Provide the (X, Y) coordinate of the cell's center where the given text is located.  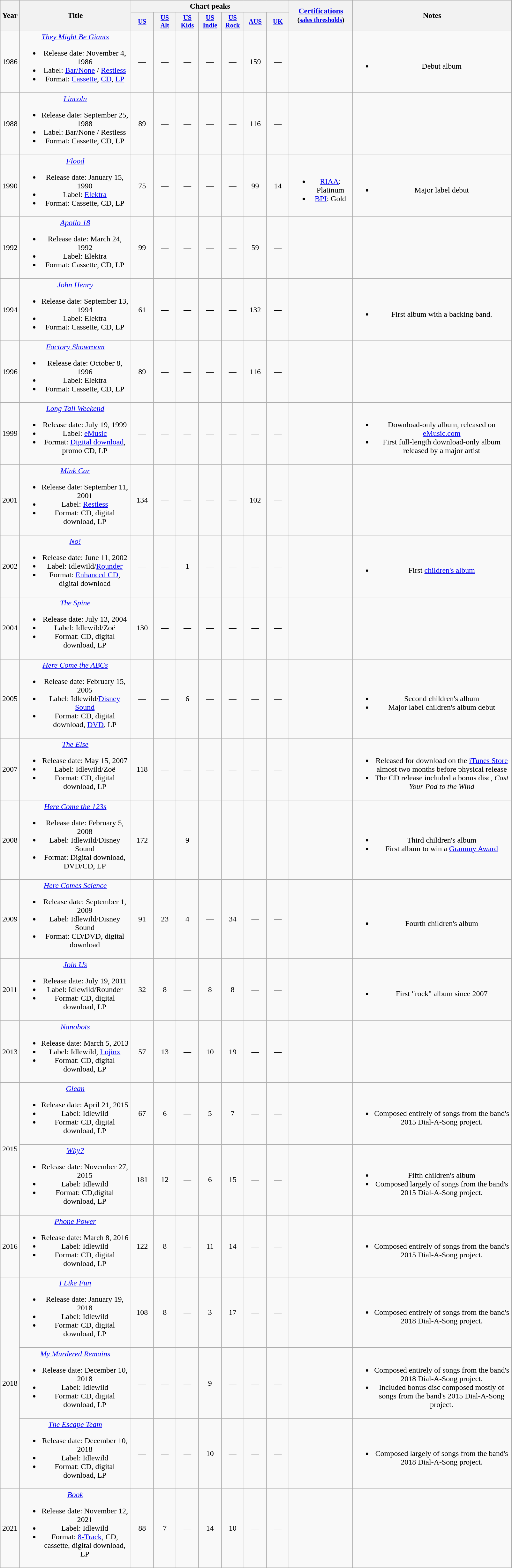
Third children's albumFirst album to win a Grammy Award (432, 840)
The ElseRelease date: May 15, 2007Label: Idlewild/ZoëFormat: CD, digital download, LP (75, 769)
102 (255, 500)
2005 (10, 699)
First "rock" album since 2007 (432, 989)
Long Tall WeekendRelease date: July 19, 1999Label: eMusicFormat: Digital download, promo CD, LP (75, 434)
2004 (10, 628)
NanobotsRelease date: March 5, 2013Label: Idlewild, LojinxFormat: CD, digital download, LP (75, 1051)
Composed entirely of songs from the band's 2018 Dial-A-Song project. (432, 1312)
Fifth children's albumComposed largely of songs from the band's 2015 Dial-A-Song project. (432, 1180)
Here Come the ABCsRelease date: February 15, 2005Label: Idlewild/Disney SoundFormat: CD, digital download, DVD, LP (75, 699)
Download-only album, released on eMusic.comFirst full-length download-only album released by a major artist (432, 434)
13 (165, 1051)
US Kids (188, 22)
First album with a backing band. (432, 310)
1996 (10, 372)
23 (165, 919)
FloodRelease date: January 15, 1990Label: ElektraFormat: Cassette, CD, LP (75, 186)
Certifications(sales thresholds) (321, 16)
Join UsRelease date: July 19, 2011Label: Idlewild/RounderFormat: CD, digital download, LP (75, 989)
118 (142, 769)
1999 (10, 434)
12 (165, 1180)
67 (142, 1113)
11 (210, 1246)
122 (142, 1246)
159 (255, 62)
88 (142, 1528)
108 (142, 1312)
Phone PowerRelease date: March 8, 2016Label: IdlewildFormat: CD, digital download, LP (75, 1246)
US Indie (210, 22)
32 (142, 989)
2008 (10, 840)
172 (142, 840)
BookRelease date: November 12, 2021Label: IdlewildFormat: 8-Track, CD, cassette, digital download, LP (75, 1528)
I Like FunRelease date: January 19, 2018Label: IdlewildFormat: CD, digital download, LP (75, 1312)
Year (10, 16)
57 (142, 1051)
RIAA: PlatinumBPI: Gold (321, 186)
1994 (10, 310)
Chart peaks (210, 6)
2001 (10, 500)
USRock (232, 22)
Here Come the 123sRelease date: February 5, 2008Label: Idlewild/Disney SoundFormat: Digital download, DVD/CD, LP (75, 840)
The Escape TeamRelease date: December 10, 2018Label: IdlewildFormat: CD, digital download, LP (75, 1453)
4 (188, 919)
5 (210, 1113)
GleanRelease date: April 21, 2015Label: IdlewildFormat: CD, digital download, LP (75, 1113)
59 (255, 248)
John HenryRelease date: September 13, 1994Label: ElektraFormat: Cassette, CD, LP (75, 310)
First children's album (432, 566)
Here Comes ScienceRelease date: September 1, 2009Label: Idlewild/Disney SoundFormat: CD/DVD, digital download (75, 919)
34 (232, 919)
2013 (10, 1051)
2021 (10, 1528)
The SpineRelease date: July 13, 2004Label: Idlewild/ZoëFormat: CD, digital download, LP (75, 628)
UK (278, 22)
Composed largely of songs from the band's 2018 Dial-A-Song project. (432, 1453)
3 (210, 1312)
Title (75, 16)
My Murdered RemainsRelease date: December 10, 2018Label: IdlewildFormat: CD, digital download, LP (75, 1383)
130 (142, 628)
Notes (432, 16)
15 (232, 1180)
2007 (10, 769)
1 (188, 566)
1990 (10, 186)
132 (255, 310)
USAlt (165, 22)
Mink CarRelease date: September 11, 2001Label: RestlessFormat: CD, digital download, LP (75, 500)
1988 (10, 124)
No!Release date: June 11, 2002Label: Idlewild/RounderFormat: Enhanced CD, digital download (75, 566)
1986 (10, 62)
61 (142, 310)
2009 (10, 919)
Apollo 18Release date: March 24, 1992Label: ElektraFormat: Cassette, CD, LP (75, 248)
134 (142, 500)
19 (232, 1051)
Why?Release date: November 27, 2015Label: IdlewildFormat: CD,digital download, LP (75, 1180)
LincolnRelease date: September 25, 1988Label: Bar/None / RestlessFormat: Cassette, CD, LP (75, 124)
Major label debut (432, 186)
91 (142, 919)
181 (142, 1180)
2015 (10, 1149)
Factory ShowroomRelease date: October 8, 1996Label: ElektraFormat: Cassette, CD, LP (75, 372)
1992 (10, 248)
2002 (10, 566)
Fourth children's album (432, 919)
2018 (10, 1383)
US (142, 22)
75 (142, 186)
2011 (10, 989)
Released for download on the iTunes Store almost two months before physical releaseThe CD release included a bonus disc, Cast Your Pod to the Wind (432, 769)
17 (232, 1312)
They Might Be GiantsRelease date: November 4, 1986Label: Bar/None / RestlessFormat: Cassette, CD, LP (75, 62)
Second children's albumMajor label children's album debut (432, 699)
AUS (255, 22)
2016 (10, 1246)
Debut album (432, 62)
